Scan for the cell matching the given text and deliver its (x, y) coordinate at center. 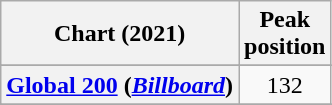
132 (284, 85)
Peakposition (284, 34)
Chart (2021) (120, 34)
Global 200 (Billboard) (120, 85)
